Scan for the cell matching the given text and deliver its [x, y] coordinate at center. 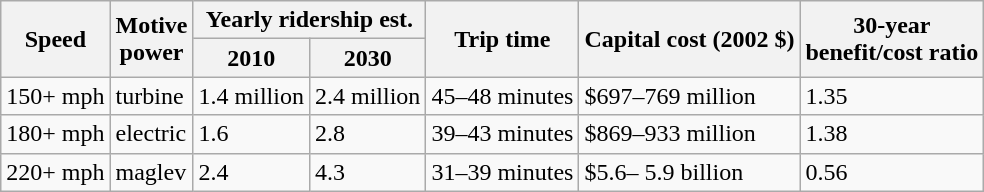
$697–769 million [690, 96]
Capital cost (2002 $) [690, 39]
turbine [152, 96]
Speed [56, 39]
2.8 [367, 134]
$869–933 million [690, 134]
$5.6– 5.9 billion [690, 172]
30-yearbenefit/cost ratio [892, 39]
2010 [251, 58]
Yearly ridership est. [310, 20]
1.38 [892, 134]
2.4 million [367, 96]
Trip time [502, 39]
45–48 minutes [502, 96]
150+ mph [56, 96]
2.4 [251, 172]
maglev [152, 172]
31–39 minutes [502, 172]
180+ mph [56, 134]
1.6 [251, 134]
1.4 million [251, 96]
39–43 minutes [502, 134]
electric [152, 134]
0.56 [892, 172]
1.35 [892, 96]
4.3 [367, 172]
Motivepower [152, 39]
220+ mph [56, 172]
2030 [367, 58]
